Search for the cell housing the specified text and yield its [x, y] center coordinate. 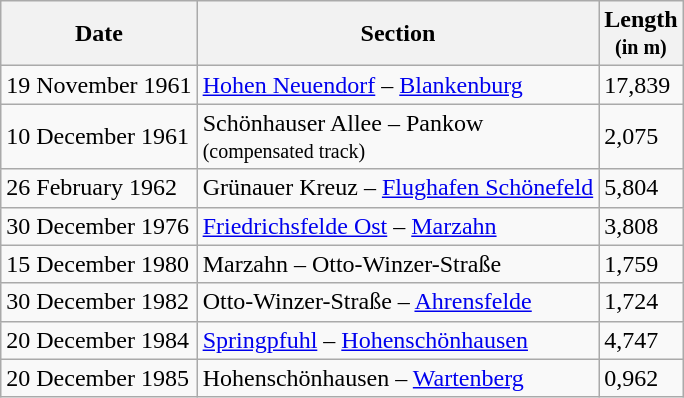
17,839 [641, 85]
Hohen Neuendorf – Blankenburg [398, 85]
20 December 1984 [99, 340]
20 December 1985 [99, 378]
Otto-Winzer-Straße – Ahrensfelde [398, 302]
Date [99, 34]
Grünauer Kreuz – Flughafen Schönefeld [398, 188]
Friedrichsfelde Ost – Marzahn [398, 226]
30 December 1976 [99, 226]
15 December 1980 [99, 264]
Springpfuhl – Hohenschönhausen [398, 340]
Hohenschönhausen – Wartenberg [398, 378]
4,747 [641, 340]
26 February 1962 [99, 188]
Length(in m) [641, 34]
Marzahn – Otto-Winzer-Straße [398, 264]
5,804 [641, 188]
2,075 [641, 136]
1,759 [641, 264]
30 December 1982 [99, 302]
Schönhauser Allee – Pankow(compensated track) [398, 136]
3,808 [641, 226]
1,724 [641, 302]
19 November 1961 [99, 85]
Section [398, 34]
0,962 [641, 378]
10 December 1961 [99, 136]
